Scan for the cell matching the given text and deliver its [x, y] coordinate at center. 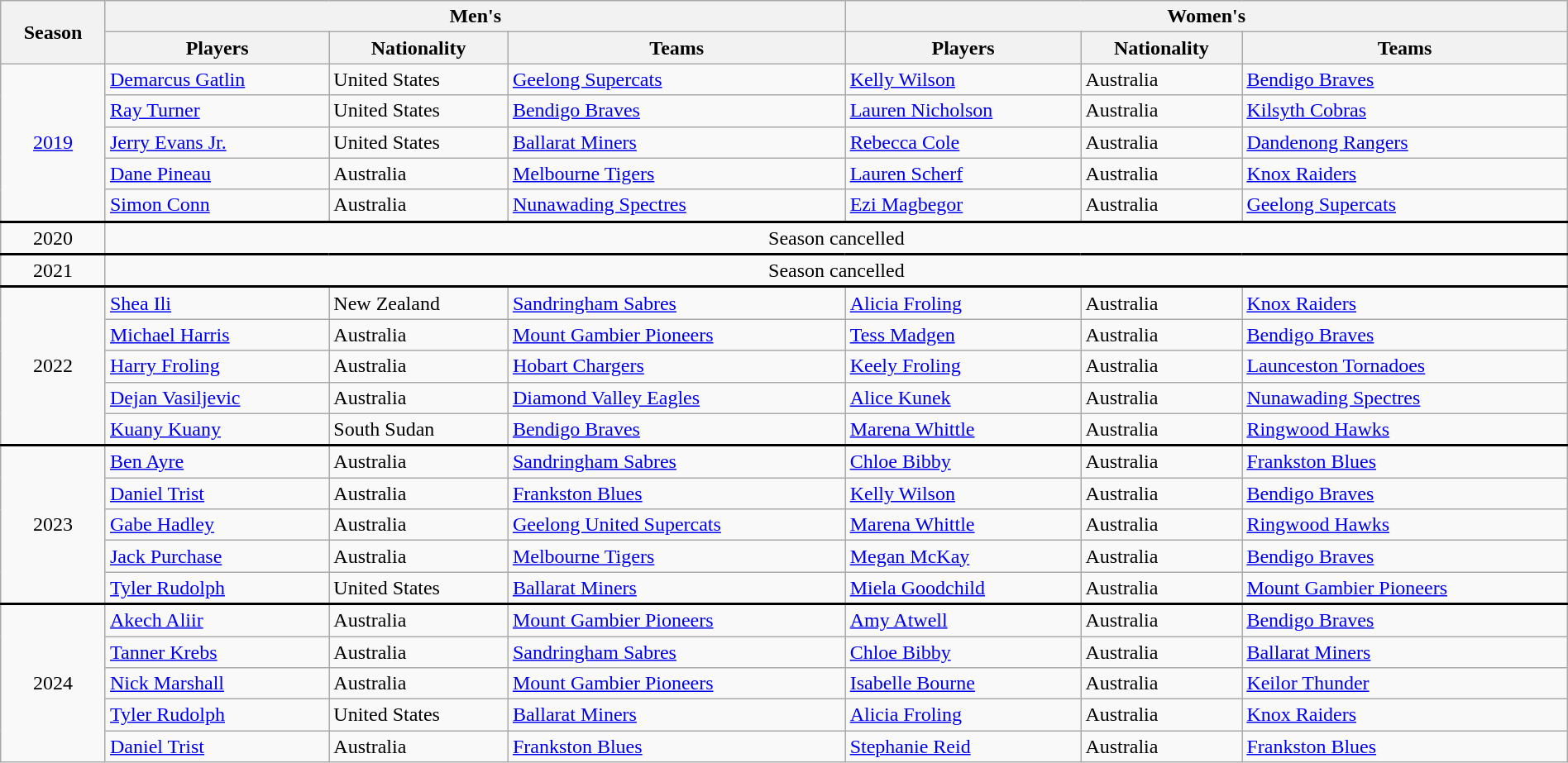
New Zealand [418, 303]
Akech Aliir [217, 620]
Jack Purchase [217, 556]
Tanner Krebs [217, 652]
Jerry Evans Jr. [217, 142]
2020 [53, 238]
Launceston Tornadoes [1404, 366]
Rebecca Cole [963, 142]
Kilsyth Cobras [1404, 111]
Miela Goodchild [963, 589]
Shea Ili [217, 303]
Men's [475, 17]
Hobart Chargers [676, 366]
Stephanie Reid [963, 746]
Simon Conn [217, 205]
Women's [1206, 17]
2022 [53, 366]
Dane Pineau [217, 174]
2023 [53, 525]
Season [53, 32]
Nick Marshall [217, 684]
Diamond Valley Eagles [676, 398]
Lauren Scherf [963, 174]
Keely Froling [963, 366]
2019 [53, 142]
Demarcus Gatlin [217, 79]
2024 [53, 683]
Ben Ayre [217, 461]
Amy Atwell [963, 620]
Tess Madgen [963, 335]
Gabe Hadley [217, 525]
Ray Turner [217, 111]
Keilor Thunder [1404, 684]
Kuany Kuany [217, 430]
2021 [53, 271]
Dandenong Rangers [1404, 142]
Lauren Nicholson [963, 111]
Harry Froling [217, 366]
Megan McKay [963, 556]
Alice Kunek [963, 398]
Michael Harris [217, 335]
Isabelle Bourne [963, 684]
South Sudan [418, 430]
Geelong United Supercats [676, 525]
Dejan Vasiljevic [217, 398]
Ezi Magbegor [963, 205]
